Locate the cell with the specified text and output its [x, y] center coordinate. 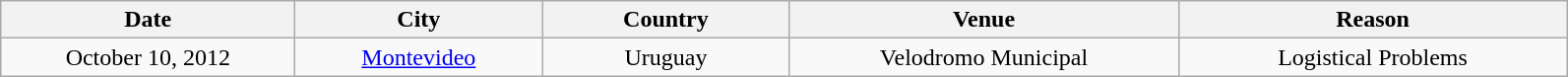
Uruguay [665, 57]
City [419, 20]
Venue [984, 20]
Date [148, 20]
Country [665, 20]
Montevideo [419, 57]
October 10, 2012 [148, 57]
Reason [1372, 20]
Logistical Problems [1372, 57]
Velodromo Municipal [984, 57]
